Capture the cell that displays the provided text and extract its [X, Y] central coordinate. 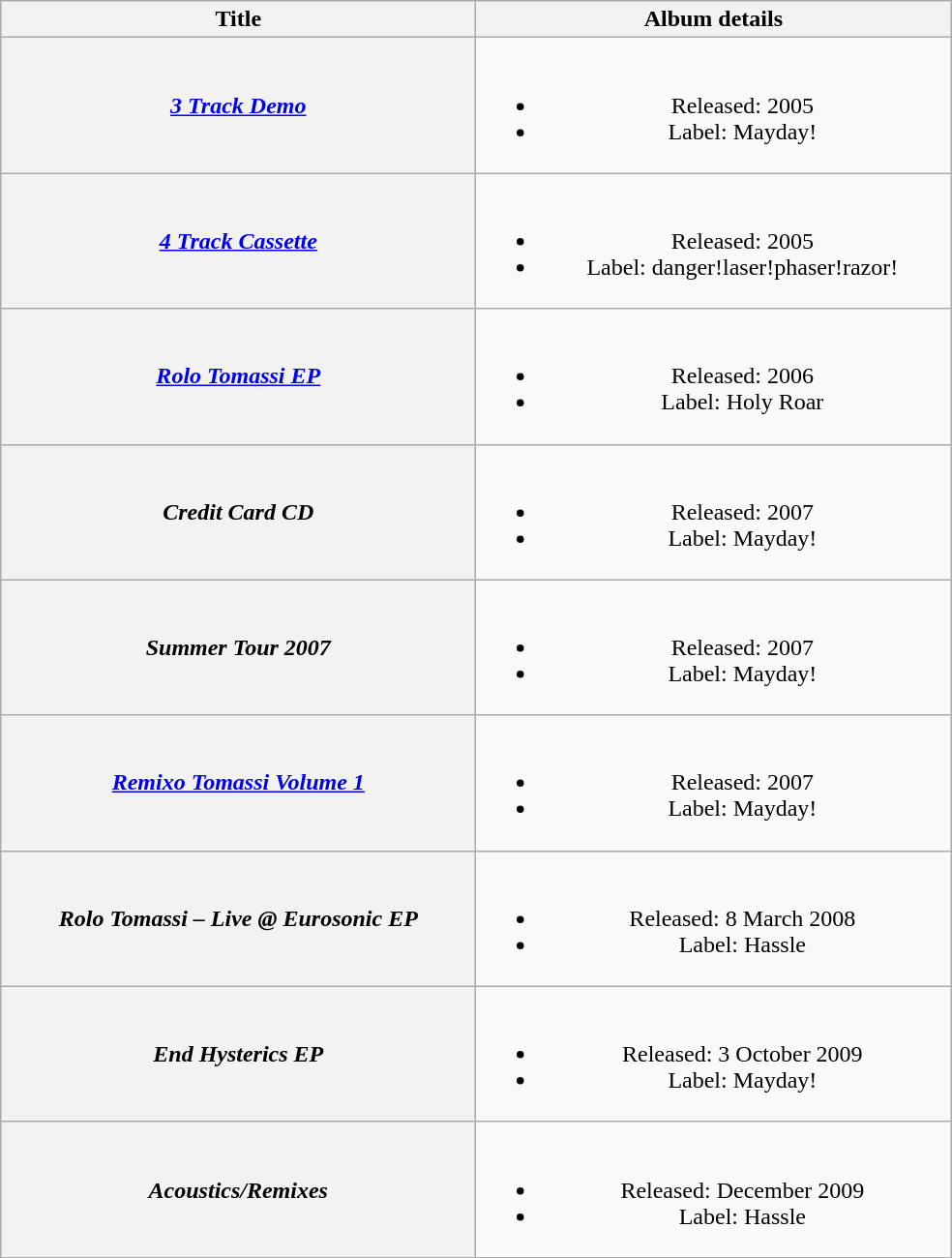
Album details [714, 19]
Released: 8 March 2008Label: Hassle [714, 918]
Title [238, 19]
Released: 2006Label: Holy Roar [714, 376]
Acoustics/Remixes [238, 1189]
End Hysterics EP [238, 1054]
Released: 2005Label: Mayday! [714, 105]
Summer Tour 2007 [238, 647]
3 Track Demo [238, 105]
Released: 3 October 2009Label: Mayday! [714, 1054]
Released: December 2009Label: Hassle [714, 1189]
Rolo Tomassi EP [238, 376]
Released: 2005Label: danger!laser!phaser!razor! [714, 241]
4 Track Cassette [238, 241]
Remixo Tomassi Volume 1 [238, 783]
Credit Card CD [238, 512]
Rolo Tomassi – Live @ Eurosonic EP [238, 918]
